Return the (x, y) coordinate for the center point of the cell that contains the specified text.  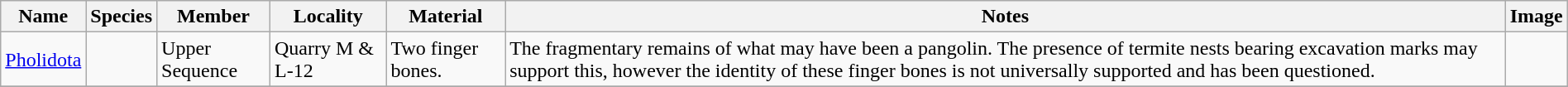
Pholidota (43, 60)
Species (122, 17)
Quarry M & L-12 (327, 60)
Name (43, 17)
Locality (327, 17)
Notes (1006, 17)
Member (213, 17)
Two finger bones. (446, 60)
Image (1537, 17)
Upper Sequence (213, 60)
Material (446, 17)
